Return [X, Y] of the center of cell containing provided text 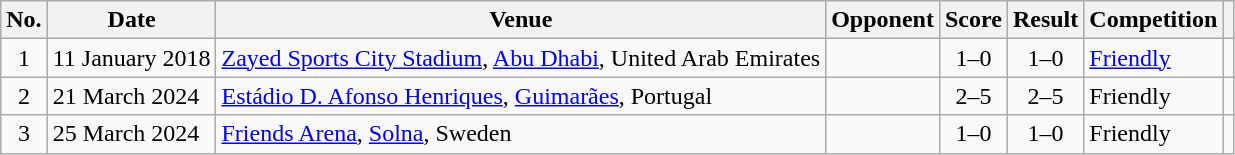
Competition [1154, 20]
3 [24, 134]
Score [973, 20]
Venue [521, 20]
Opponent [883, 20]
No. [24, 20]
2 [24, 96]
Date [132, 20]
Friends Arena, Solna, Sweden [521, 134]
1 [24, 58]
25 March 2024 [132, 134]
11 January 2018 [132, 58]
Estádio D. Afonso Henriques, Guimarães, Portugal [521, 96]
21 March 2024 [132, 96]
Result [1045, 20]
Zayed Sports City Stadium, Abu Dhabi, United Arab Emirates [521, 58]
